Return (X, Y) of the center of cell containing provided text 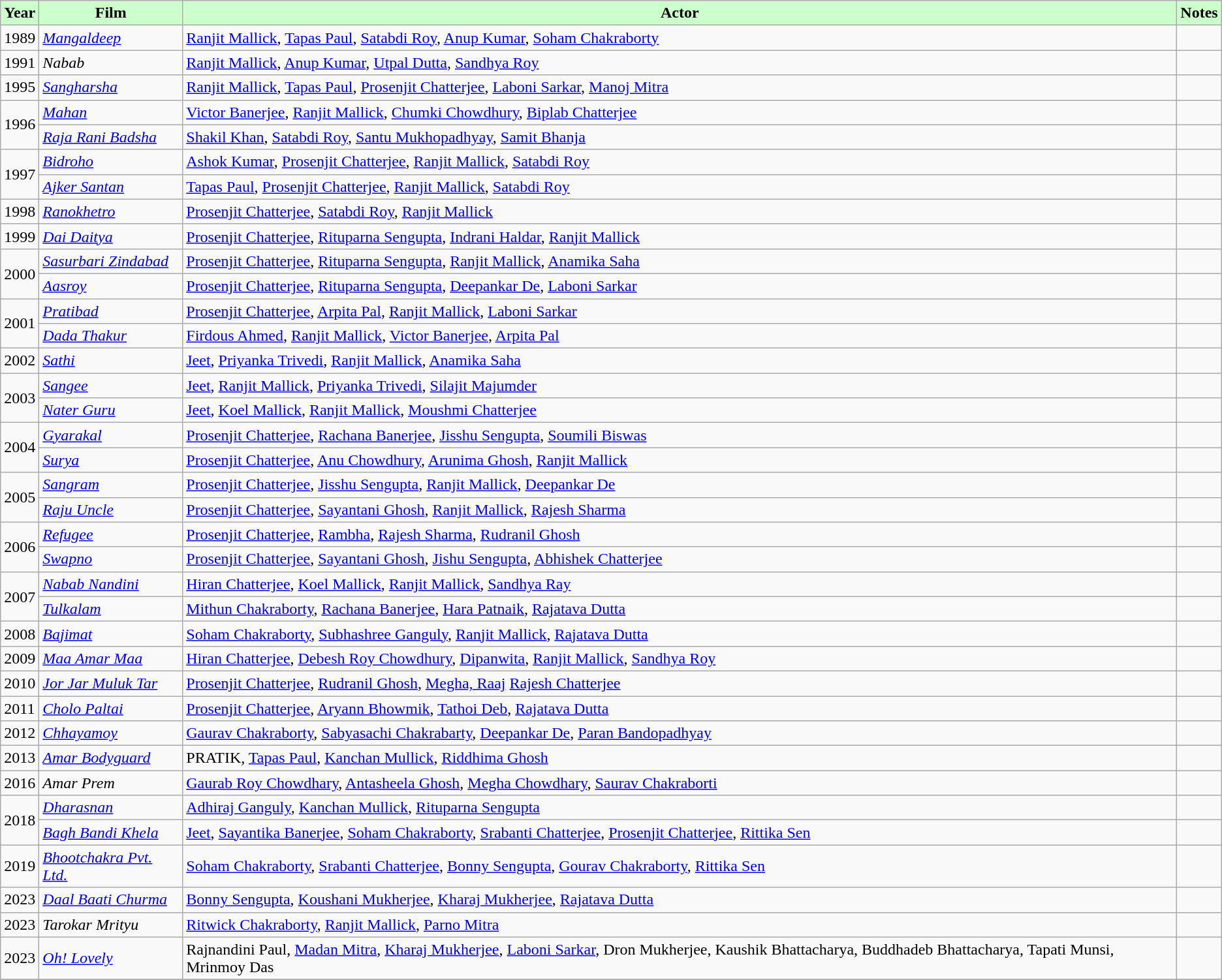
Prosenjit Chatterjee, Sayantani Ghosh, Ranjit Mallick, Rajesh Sharma (680, 510)
Prosenjit Chatterjee, Satabdi Roy, Ranjit Mallick (680, 211)
2011 (20, 708)
Soham Chakraborty, Subhashree Ganguly, Ranjit Mallick, Rajatava Dutta (680, 634)
Refugee (111, 534)
2003 (20, 398)
2013 (20, 758)
Mangaldeep (111, 38)
2004 (20, 448)
Actor (680, 13)
Tapas Paul, Prosenjit Chatterjee, Ranjit Mallick, Satabdi Roy (680, 187)
Film (111, 13)
Gaurab Roy Chowdhary, Antasheela Ghosh, Megha Chowdhary, Saurav Chakraborti (680, 783)
2001 (20, 324)
Oh! Lovely (111, 958)
Tulkalam (111, 609)
2012 (20, 733)
Jor Jar Muluk Tar (111, 683)
Nater Guru (111, 410)
Notes (1199, 13)
Prosenjit Chatterjee, Rituparna Sengupta, Ranjit Mallick, Anamika Saha (680, 261)
2005 (20, 497)
Jeet, Priyanka Trivedi, Ranjit Mallick, Anamika Saha (680, 361)
2019 (20, 866)
Ranjit Mallick, Tapas Paul, Prosenjit Chatterjee, Laboni Sarkar, Manoj Mitra (680, 87)
2018 (20, 820)
Surya (111, 460)
Nabab (111, 63)
Dai Daitya (111, 236)
Bajimat (111, 634)
2009 (20, 658)
1999 (20, 236)
2016 (20, 783)
Ritwick Chakraborty, Ranjit Mallick, Parno Mitra (680, 925)
1991 (20, 63)
Year (20, 13)
Jeet, Koel Mallick, Ranjit Mallick, Moushmi Chatterjee (680, 410)
Ranjit Mallick, Tapas Paul, Satabdi Roy, Anup Kumar, Soham Chakraborty (680, 38)
PRATIK, Tapas Paul, Kanchan Mullick, Riddhima Ghosh (680, 758)
Dada Thakur (111, 336)
Prosenjit Chatterjee, Anu Chowdhury, Arunima Ghosh, Ranjit Mallick (680, 460)
Bidroho (111, 162)
Shakil Khan, Satabdi Roy, Santu Mukhopadhyay, Samit Bhanja (680, 137)
Jeet, Ranjit Mallick, Priyanka Trivedi, Silajit Majumder (680, 386)
Hiran Chatterjee, Debesh Roy Chowdhury, Dipanwita, Ranjit Mallick, Sandhya Roy (680, 658)
Sangharsha (111, 87)
Hiran Chatterjee, Koel Mallick, Ranjit Mallick, Sandhya Ray (680, 584)
Bonny Sengupta, Koushani Mukherjee, Kharaj Mukherjee, Rajatava Dutta (680, 900)
Sangram (111, 485)
Bagh Bandi Khela (111, 833)
Victor Banerjee, Ranjit Mallick, Chumki Chowdhury, Biplab Chatterjee (680, 112)
Raju Uncle (111, 510)
Nabab Nandini (111, 584)
2002 (20, 361)
Chhayamoy (111, 733)
Amar Bodyguard (111, 758)
2010 (20, 683)
Prosenjit Chatterjee, Arpita Pal, Ranjit Mallick, Laboni Sarkar (680, 311)
2008 (20, 634)
Ranjit Mallick, Anup Kumar, Utpal Dutta, Sandhya Roy (680, 63)
1995 (20, 87)
Dharasnan (111, 808)
Prosenjit Chatterjee, Sayantani Ghosh, Jishu Sengupta, Abhishek Chatterjee (680, 559)
Bhootchakra Pvt. Ltd. (111, 866)
Ashok Kumar, Prosenjit Chatterjee, Ranjit Mallick, Satabdi Roy (680, 162)
Prosenjit Chatterjee, Rituparna Sengupta, Deepankar De, Laboni Sarkar (680, 286)
2007 (20, 596)
Gyarakal (111, 435)
Tarokar Mrityu (111, 925)
Pratibad (111, 311)
1989 (20, 38)
Gaurav Chakraborty, Sabyasachi Chakrabarty, Deepankar De, Paran Bandopadhyay (680, 733)
1998 (20, 211)
Swapno (111, 559)
Aasroy (111, 286)
Cholo Paltai (111, 708)
Prosenjit Chatterjee, Rambha, Rajesh Sharma, Rudranil Ghosh (680, 534)
Prosenjit Chatterjee, Aryann Bhowmik, Tathoi Deb, Rajatava Dutta (680, 708)
Prosenjit Chatterjee, Rituparna Sengupta, Indrani Haldar, Ranjit Mallick (680, 236)
Ajker Santan (111, 187)
Raja Rani Badsha (111, 137)
2000 (20, 273)
Sangee (111, 386)
Daal Baati Churma (111, 900)
Mahan (111, 112)
Jeet, Sayantika Banerjee, Soham Chakraborty, Srabanti Chatterjee, Prosenjit Chatterjee, Rittika Sen (680, 833)
Sasurbari Zindabad (111, 261)
Firdous Ahmed, Ranjit Mallick, Victor Banerjee, Arpita Pal (680, 336)
1997 (20, 174)
Prosenjit Chatterjee, Rudranil Ghosh, Megha, Raaj Rajesh Chatterjee (680, 683)
1996 (20, 125)
Maa Amar Maa (111, 658)
Prosenjit Chatterjee, Rachana Banerjee, Jisshu Sengupta, Soumili Biswas (680, 435)
Mithun Chakraborty, Rachana Banerjee, Hara Patnaik, Rajatava Dutta (680, 609)
Adhiraj Ganguly, Kanchan Mullick, Rituparna Sengupta (680, 808)
Soham Chakraborty, Srabanti Chatterjee, Bonny Sengupta, Gourav Chakraborty, Rittika Sen (680, 866)
Amar Prem (111, 783)
Ranokhetro (111, 211)
Sathi (111, 361)
Prosenjit Chatterjee, Jisshu Sengupta, Ranjit Mallick, Deepankar De (680, 485)
2006 (20, 547)
